Output the [X, Y] coordinate of the center of the cell containing the given text.  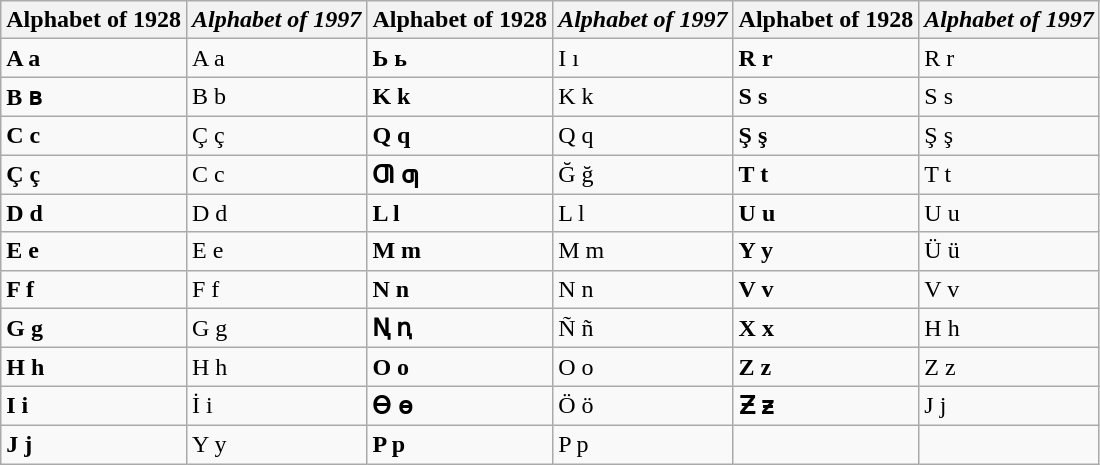
Ɵ ɵ [460, 406]
Ñ ñ [643, 328]
İ i [276, 406]
Ꞑ ꞑ [460, 328]
I i [94, 406]
B ʙ [94, 97]
Ƶ ƶ [826, 406]
Ü ü [1009, 251]
Ь ь [460, 58]
Ğ ğ [643, 174]
Ƣ ƣ [460, 174]
B b [276, 97]
X x [826, 328]
Ö ö [643, 406]
I ı [643, 58]
